Determine the (X, Y) coordinate at the center of the cell enclosing the given text.  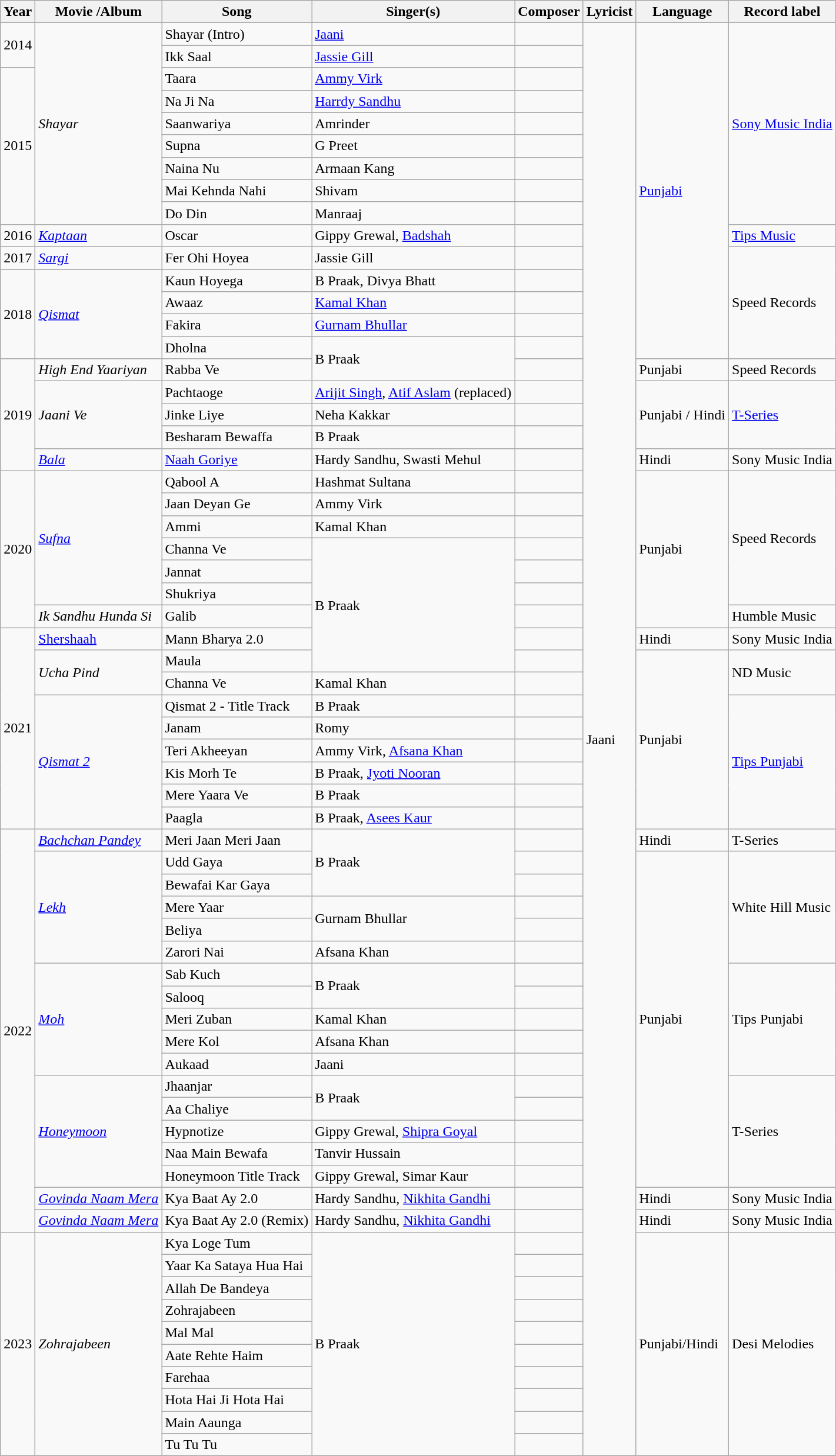
Naina Nu (237, 168)
Romy (413, 728)
Ammi (237, 527)
Hashmat Sultana (413, 482)
Jhaanjar (237, 1087)
2016 (18, 235)
Main Aaunga (237, 1422)
Lekh (99, 907)
Mai Kehnda Nahi (237, 191)
Kya Baat Ay 2.0 (237, 1198)
Mere Yaara Ve (237, 795)
Movie /Album (99, 12)
Kya Loge Tum (237, 1243)
Besharam Bewaffa (237, 437)
2018 (18, 314)
Rabba Ve (237, 370)
Hypnotize (237, 1131)
Humble Music (782, 616)
Maula (237, 661)
Galib (237, 616)
Allah De Bandeya (237, 1288)
High End Yaariyan (99, 370)
Mal Mal (237, 1332)
Qismat 2 - Title Track (237, 706)
Bala (99, 459)
Kis Morh Te (237, 773)
Aukaad (237, 1064)
Naa Main Bewafa (237, 1154)
Hota Hai Ji Hota Hai (237, 1400)
2014 (18, 45)
Taara (237, 79)
Bachchan Pandey (99, 840)
Shayar (Intro) (237, 34)
Do Din (237, 213)
Sab Kuch (237, 974)
Meri Jaan Meri Jaan (237, 840)
Composer (549, 12)
2021 (18, 728)
Jannat (237, 571)
Awaaz (237, 303)
Mere Yaar (237, 907)
Tanvir Hussain (413, 1154)
2020 (18, 549)
2015 (18, 146)
Farehaa (237, 1378)
Shayar (99, 124)
Ik Sandhu Hunda Si (99, 616)
Amrinder (413, 124)
Gippy Grewal, Badshah (413, 235)
Ikk Saal (237, 56)
Ucha Pind (99, 672)
Yaar Ka Sataya Hua Hai (237, 1265)
Harrdy Sandhu (413, 101)
Dholna (237, 348)
Qismat (99, 314)
Jaan Deyan Ge (237, 504)
Honeymoon (99, 1131)
Oscar (237, 235)
Pachtaoge (237, 392)
B Praak, Divya Bhatt (413, 281)
Hardy Sandhu, Swasti Mehul (413, 459)
Kya Baat Ay 2.0 (Remix) (237, 1221)
Aate Rehte Haim (237, 1355)
Gippy Grewal, Shipra Goyal (413, 1131)
2019 (18, 415)
Manraaj (413, 213)
Saanwariya (237, 124)
G Preet (413, 146)
Desi Melodies (782, 1344)
Tu Tu Tu (237, 1445)
White Hill Music (782, 907)
Udd Gaya (237, 862)
Record label (782, 12)
Meri Zuban (237, 1019)
Bewafai Kar Gaya (237, 885)
Singer(s) (413, 12)
Fer Ohi Hoyea (237, 258)
Zarori Nai (237, 952)
Song (237, 12)
Ammy Virk, Afsana Khan (413, 751)
Moh (99, 1019)
Neha Kakkar (413, 415)
Tips Music (782, 235)
Arijit Singh, Atif Aslam (replaced) (413, 392)
Sargi (99, 258)
Shershaah (99, 638)
Aa Chaliye (237, 1109)
Year (18, 12)
2017 (18, 258)
Honeymoon Title Track (237, 1176)
Kaptaan (99, 235)
Mere Kol (237, 1042)
ND Music (782, 672)
2023 (18, 1344)
Supna (237, 146)
B Praak, Jyoti Nooran (413, 773)
Sufna (99, 538)
Fakira (237, 325)
Beliya (237, 929)
B Praak, Asees Kaur (413, 818)
Shivam (413, 191)
2022 (18, 1031)
Qismat 2 (99, 762)
Salooq (237, 997)
Jaani Ve (99, 415)
Punjabi / Hindi (682, 415)
Lyricist (609, 12)
Language (682, 12)
Paagla (237, 818)
Gippy Grewal, Simar Kaur (413, 1176)
Jinke Liye (237, 415)
Teri Akheeyan (237, 751)
Qabool A (237, 482)
Naah Goriye (237, 459)
Armaan Kang (413, 168)
Janam (237, 728)
Shukriya (237, 594)
Mann Bharya 2.0 (237, 638)
Kaun Hoyega (237, 281)
Punjabi/Hindi (682, 1344)
Na Ji Na (237, 101)
